For the text-containing cell, return its midpoint in (X, Y) coordinate format. 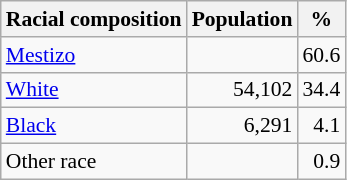
60.6 (321, 55)
Mestizo (94, 55)
Other race (94, 162)
34.4 (321, 90)
Racial composition (94, 19)
White (94, 90)
6,291 (242, 126)
% (321, 19)
Black (94, 126)
Population (242, 19)
0.9 (321, 162)
54,102 (242, 90)
4.1 (321, 126)
